Return (X, Y) of the center of cell containing provided text 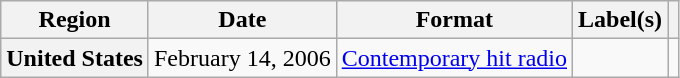
February 14, 2006 (242, 58)
United States (75, 58)
Region (75, 20)
Contemporary hit radio (454, 58)
Label(s) (620, 20)
Date (242, 20)
Format (454, 20)
